Output the (X, Y) coordinate of the center of the cell containing the given text.  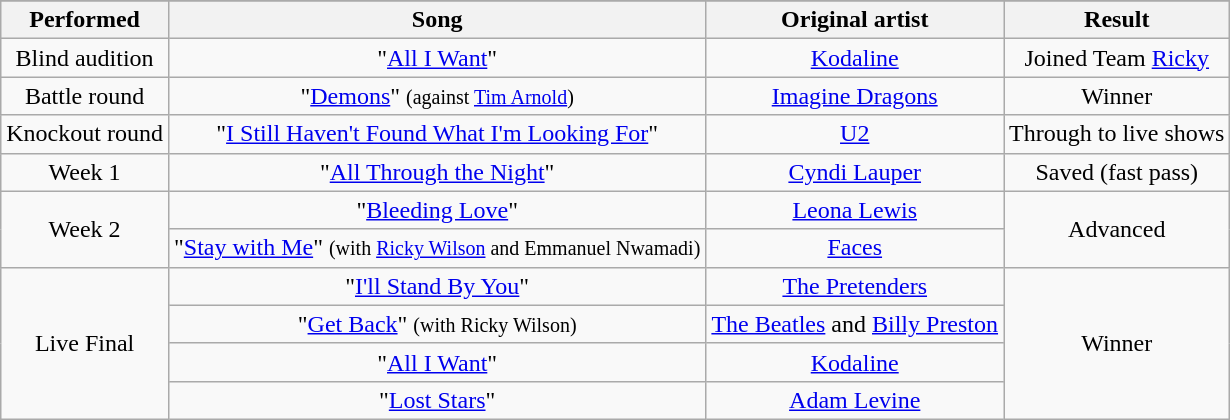
Week 1 (85, 172)
"Demons" (against Tim Arnold) (436, 96)
"I'll Stand By You" (436, 286)
The Pretenders (855, 286)
"Lost Stars" (436, 400)
"Get Back" (with Ricky Wilson) (436, 324)
Advanced (1117, 229)
Song (436, 20)
"I Still Haven't Found What I'm Looking For" (436, 134)
The Beatles and Billy Preston (855, 324)
Battle round (85, 96)
Blind audition (85, 58)
Live Final (85, 343)
Adam Levine (855, 400)
Through to live shows (1117, 134)
"Stay with Me" (with Ricky Wilson and Emmanuel Nwamadi) (436, 248)
Original artist (855, 20)
"Bleeding Love" (436, 210)
Imagine Dragons (855, 96)
U2 (855, 134)
"All Through the Night" (436, 172)
Joined Team Ricky (1117, 58)
Faces (855, 248)
Saved (fast pass) (1117, 172)
Week 2 (85, 229)
Cyndi Lauper (855, 172)
Performed (85, 20)
Leona Lewis (855, 210)
Result (1117, 20)
Knockout round (85, 134)
